Output the [x, y] coordinate of the center of the cell containing the given text.  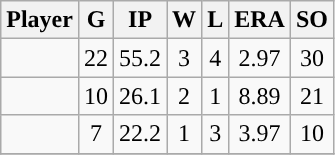
W [184, 20]
4 [216, 58]
L [216, 20]
G [96, 20]
2.97 [260, 58]
SO [312, 20]
2 [184, 96]
22.2 [140, 134]
IP [140, 20]
55.2 [140, 58]
30 [312, 58]
3.97 [260, 134]
7 [96, 134]
Player [40, 20]
26.1 [140, 96]
22 [96, 58]
ERA [260, 20]
21 [312, 96]
8.89 [260, 96]
